Provide the [x, y] coordinate of the cell's center where the given text is located.  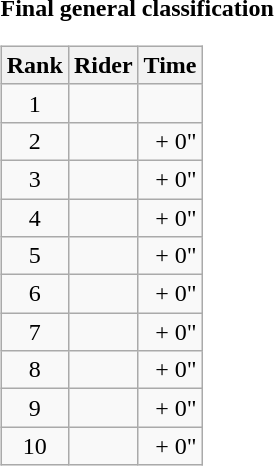
5 [34, 256]
7 [34, 332]
9 [34, 408]
6 [34, 294]
10 [34, 446]
4 [34, 217]
2 [34, 141]
8 [34, 370]
Rank [34, 65]
3 [34, 179]
1 [34, 103]
Rider [103, 65]
Time [170, 65]
